Determine the [x, y] coordinate at the center of the cell enclosing the given text.  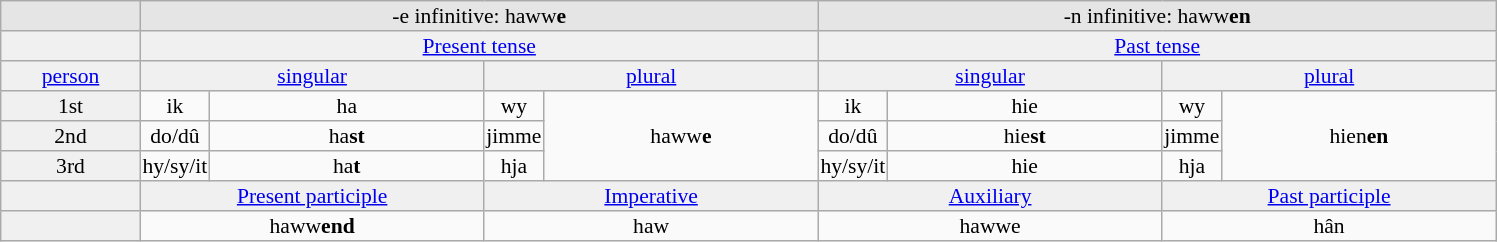
ha [347, 106]
3rd [71, 166]
1st [71, 106]
hienen [1359, 136]
hast [347, 136]
-e infinitive: hawwe [479, 16]
haw [651, 226]
Present participle [312, 196]
Past participle [1329, 196]
Past tense [1157, 46]
hiest [1024, 136]
Auxiliary [990, 196]
2nd [71, 136]
hawwend [312, 226]
-n infinitive: hawwen [1157, 16]
Imperative [651, 196]
hat [347, 166]
person [71, 76]
Present tense [479, 46]
hân [1329, 226]
